Provide the (x, y) coordinate of the cell's center where the given text is located.  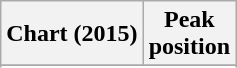
Peakposition (189, 34)
Chart (2015) (72, 34)
